Provide the (x, y) coordinate of the cell's center where the given text is located.  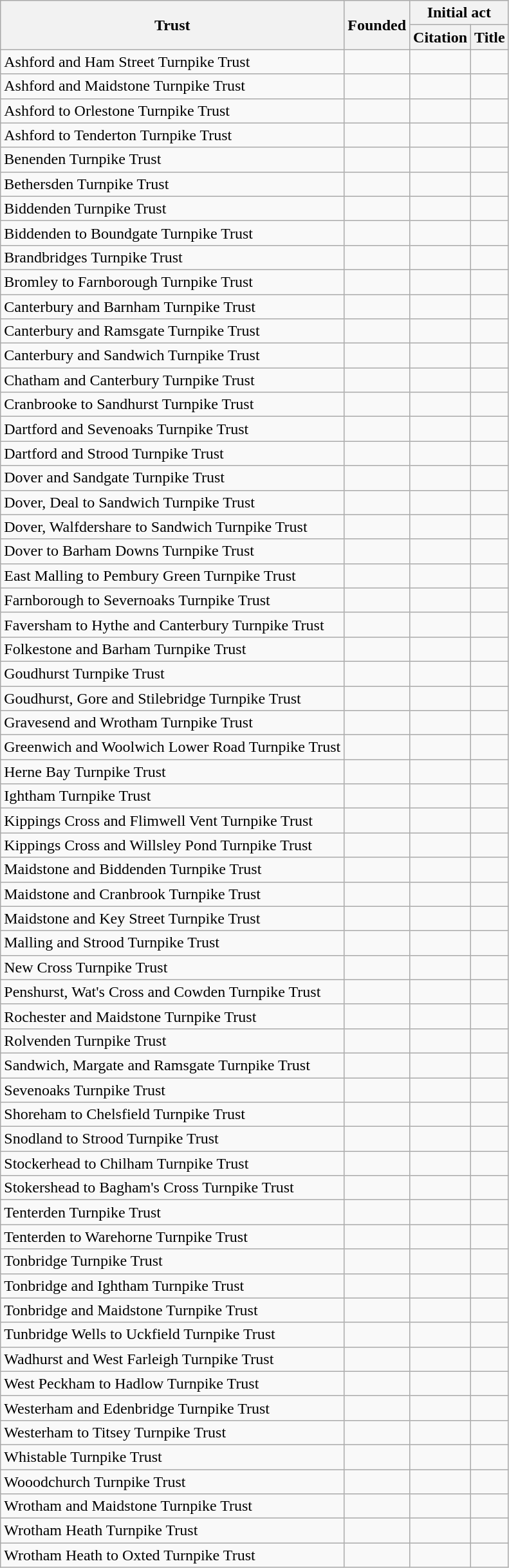
Farnborough to Severnoaks Turnpike Trust (172, 600)
Tonbridge and Maidstone Turnpike Trust (172, 1310)
Rolvenden Turnpike Trust (172, 1041)
Penshurst, Wat's Cross and Cowden Turnpike Trust (172, 992)
Tonbridge and Ightham Turnpike Trust (172, 1286)
Tunbridge Wells to Uckfield Turnpike Trust (172, 1335)
Tenterden Turnpike Trust (172, 1212)
Ashford and Ham Street Turnpike Trust (172, 62)
Founded (377, 25)
Gravesend and Wrotham Turnpike Trust (172, 723)
Ashford and Maidstone Turnpike Trust (172, 86)
Goudhurst, Gore and Stilebridge Turnpike Trust (172, 698)
East Malling to Pembury Green Turnpike Trust (172, 576)
Dover and Sandgate Turnpike Trust (172, 478)
Dover, Walfdershare to Sandwich Turnpike Trust (172, 527)
Snodland to Strood Turnpike Trust (172, 1139)
Canterbury and Barnham Turnpike Trust (172, 307)
Tonbridge Turnpike Trust (172, 1261)
Wrotham and Maidstone Turnpike Trust (172, 1506)
Whistable Turnpike Trust (172, 1457)
Maidstone and Biddenden Turnpike Trust (172, 870)
Benenden Turnpike Trust (172, 160)
Malling and Strood Turnpike Trust (172, 943)
Dartford and Sevenoaks Turnpike Trust (172, 429)
New Cross Turnpike Trust (172, 967)
Canterbury and Ramsgate Turnpike Trust (172, 331)
Bethersden Turnpike Trust (172, 184)
Folkestone and Barham Turnpike Trust (172, 649)
West Peckham to Hadlow Turnpike Trust (172, 1383)
Brandbridges Turnpike Trust (172, 257)
Greenwich and Woolwich Lower Road Turnpike Trust (172, 747)
Biddenden Turnpike Trust (172, 208)
Shoreham to Chelsfield Turnpike Trust (172, 1115)
Sevenoaks Turnpike Trust (172, 1090)
Kippings Cross and Flimwell Vent Turnpike Trust (172, 821)
Ashford to Orlestone Turnpike Trust (172, 111)
Cranbrooke to Sandhurst Turnpike Trust (172, 405)
Canterbury and Sandwich Turnpike Trust (172, 356)
Biddenden to Boundgate Turnpike Trust (172, 233)
Westerham and Edenbridge Turnpike Trust (172, 1408)
Bromley to Farnborough Turnpike Trust (172, 282)
Sandwich, Margate and Ramsgate Turnpike Trust (172, 1065)
Wrotham Heath Turnpike Trust (172, 1531)
Initial act (459, 13)
Dover, Deal to Sandwich Turnpike Trust (172, 502)
Chatham and Canterbury Turnpike Trust (172, 380)
Maidstone and Cranbrook Turnpike Trust (172, 894)
Ightham Turnpike Trust (172, 796)
Tenterden to Warehorne Turnpike Trust (172, 1237)
Citation (440, 37)
Ashford to Tenderton Turnpike Trust (172, 135)
Dartford and Strood Turnpike Trust (172, 453)
Title (490, 37)
Rochester and Maidstone Turnpike Trust (172, 1016)
Stokershead to Bagham's Cross Turnpike Trust (172, 1188)
Goudhurst Turnpike Trust (172, 673)
Wadhurst and West Farleigh Turnpike Trust (172, 1359)
Stockerhead to Chilham Turnpike Trust (172, 1163)
Wrotham Heath to Oxted Turnpike Trust (172, 1555)
Faversham to Hythe and Canterbury Turnpike Trust (172, 624)
Kippings Cross and Willsley Pond Turnpike Trust (172, 845)
Westerham to Titsey Turnpike Trust (172, 1432)
Wooodchurch Turnpike Trust (172, 1481)
Dover to Barham Downs Turnpike Trust (172, 551)
Maidstone and Key Street Turnpike Trust (172, 918)
Trust (172, 25)
Herne Bay Turnpike Trust (172, 772)
